Return [X, Y] of the center of cell containing provided text 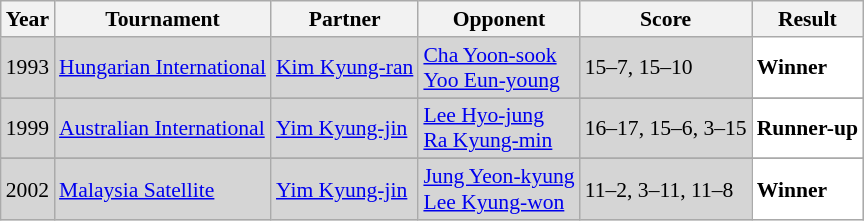
Score [666, 19]
Year [28, 19]
Tournament [162, 19]
Jung Yeon-kyung Lee Kyung-won [498, 190]
Result [808, 19]
Opponent [498, 19]
Partner [344, 19]
Kim Kyung-ran [344, 68]
11–2, 3–11, 11–8 [666, 190]
1993 [28, 68]
2002 [28, 190]
Runner-up [808, 128]
Cha Yoon-sook Yoo Eun-young [498, 68]
Hungarian International [162, 68]
15–7, 15–10 [666, 68]
Australian International [162, 128]
Malaysia Satellite [162, 190]
1999 [28, 128]
Lee Hyo-jung Ra Kyung-min [498, 128]
16–17, 15–6, 3–15 [666, 128]
